Pinpoint the cell where the given text exists, returning its (X, Y) midpoint coordinate. 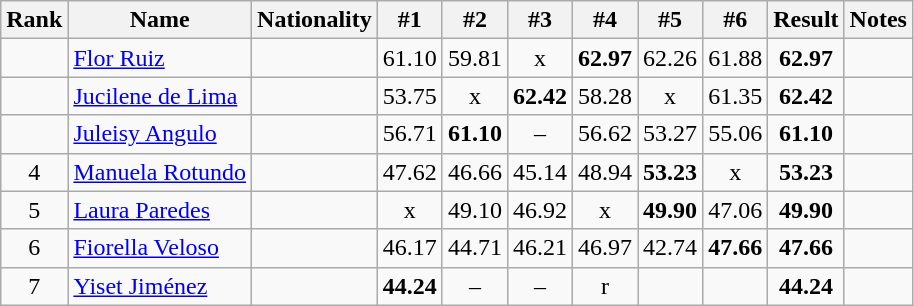
r (604, 286)
Name (160, 20)
45.14 (540, 172)
42.74 (670, 248)
62.26 (670, 58)
47.06 (736, 210)
48.94 (604, 172)
6 (34, 248)
46.92 (540, 210)
#2 (474, 20)
Laura Paredes (160, 210)
46.21 (540, 248)
55.06 (736, 134)
56.62 (604, 134)
Result (806, 20)
Manuela Rotundo (160, 172)
7 (34, 286)
#4 (604, 20)
#3 (540, 20)
49.10 (474, 210)
Notes (878, 20)
#5 (670, 20)
Jucilene de Lima (160, 96)
56.71 (410, 134)
44.71 (474, 248)
#1 (410, 20)
46.66 (474, 172)
4 (34, 172)
53.75 (410, 96)
Rank (34, 20)
58.28 (604, 96)
59.81 (474, 58)
Flor Ruiz (160, 58)
Fiorella Veloso (160, 248)
Juleisy Angulo (160, 134)
5 (34, 210)
46.17 (410, 248)
61.35 (736, 96)
61.88 (736, 58)
46.97 (604, 248)
Yiset Jiménez (160, 286)
53.27 (670, 134)
47.62 (410, 172)
Nationality (315, 20)
#6 (736, 20)
